Find where the given text appears and provide that cell's center as (x, y) coordinate. 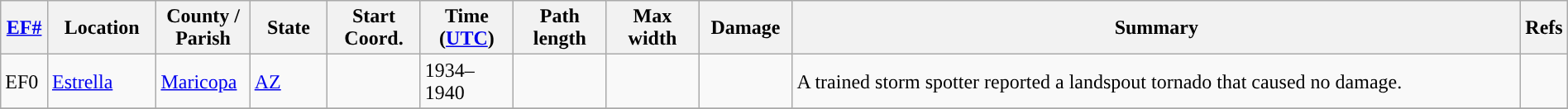
Path length (560, 28)
Damage (746, 28)
County / Parish (203, 28)
State (289, 28)
Time (UTC) (466, 28)
Start Coord. (374, 28)
Maricopa (203, 81)
Estrella (101, 81)
A trained storm spotter reported a landspout tornado that caused no damage. (1156, 81)
1934–1940 (466, 81)
Refs (1545, 28)
AZ (289, 81)
EF# (25, 28)
Summary (1156, 28)
Location (101, 28)
EF0 (25, 81)
Max width (653, 28)
